Return (x, y) of the center of cell containing provided text 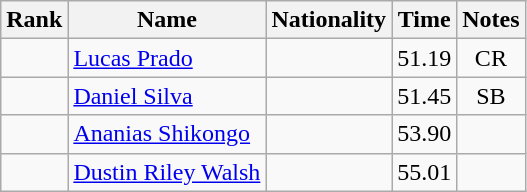
SB (491, 96)
Notes (491, 20)
Lucas Prado (167, 58)
Daniel Silva (167, 96)
Nationality (329, 20)
Dustin Riley Walsh (167, 172)
Name (167, 20)
Rank (34, 20)
55.01 (424, 172)
53.90 (424, 134)
CR (491, 58)
Ananias Shikongo (167, 134)
Time (424, 20)
51.19 (424, 58)
51.45 (424, 96)
